Scan for the cell matching the given text and deliver its (X, Y) coordinate at center. 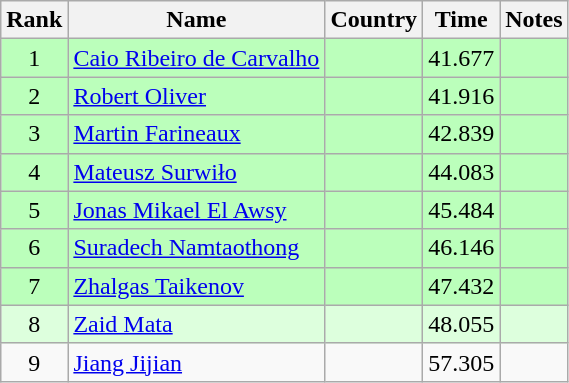
3 (34, 134)
9 (34, 362)
1 (34, 58)
42.839 (462, 134)
5 (34, 210)
48.055 (462, 324)
Zhalgas Taikenov (196, 286)
Country (374, 20)
Time (462, 20)
47.432 (462, 286)
41.677 (462, 58)
7 (34, 286)
45.484 (462, 210)
Name (196, 20)
Notes (534, 20)
41.916 (462, 96)
Martin Farineaux (196, 134)
Jonas Mikael El Awsy (196, 210)
44.083 (462, 172)
6 (34, 248)
Suradech Namtaothong (196, 248)
4 (34, 172)
8 (34, 324)
46.146 (462, 248)
Rank (34, 20)
Mateusz Surwiło (196, 172)
57.305 (462, 362)
Robert Oliver (196, 96)
Caio Ribeiro de Carvalho (196, 58)
2 (34, 96)
Zaid Mata (196, 324)
Jiang Jijian (196, 362)
